Return the [X, Y] coordinate for the center point of the cell that contains the specified text.  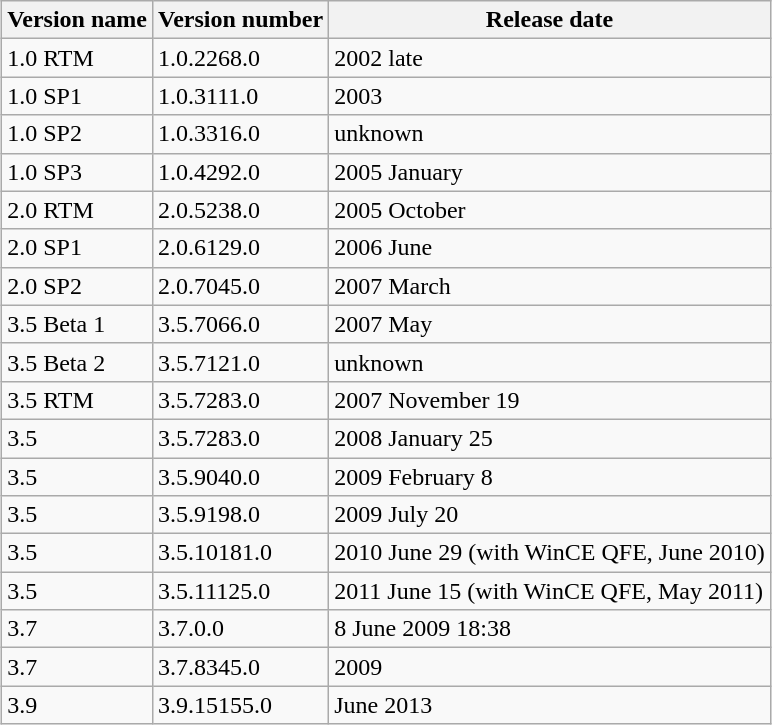
2011 June 15 (with WinCE QFE, May 2011) [550, 591]
3.9.15155.0 [240, 705]
2008 January 25 [550, 438]
1.0.3316.0 [240, 134]
8 June 2009 18:38 [550, 629]
3.5 RTM [78, 400]
3.5.11125.0 [240, 591]
2002 late [550, 58]
3.5.9198.0 [240, 515]
June 2013 [550, 705]
2007 November 19 [550, 400]
2005 October [550, 210]
2006 June [550, 248]
3.5.9040.0 [240, 477]
3.5.10181.0 [240, 553]
1.0.3111.0 [240, 96]
Version number [240, 20]
2003 [550, 96]
1.0 SP2 [78, 134]
1.0 SP3 [78, 172]
2.0 SP1 [78, 248]
2009 [550, 667]
1.0.2268.0 [240, 58]
2.0.5238.0 [240, 210]
3.5 Beta 1 [78, 324]
3.9 [78, 705]
2.0 SP2 [78, 286]
3.7.0.0 [240, 629]
2.0.7045.0 [240, 286]
2007 March [550, 286]
1.0 RTM [78, 58]
2010 June 29 (with WinCE QFE, June 2010) [550, 553]
3.5.7121.0 [240, 362]
Version name [78, 20]
1.0 SP1 [78, 96]
1.0.4292.0 [240, 172]
3.5 Beta 2 [78, 362]
2009 July 20 [550, 515]
2.0.6129.0 [240, 248]
3.7.8345.0 [240, 667]
2005 January [550, 172]
2009 February 8 [550, 477]
2007 May [550, 324]
3.5.7066.0 [240, 324]
2.0 RTM [78, 210]
Release date [550, 20]
